Return the (x, y) coordinate for the center point of the cell that contains the specified text.  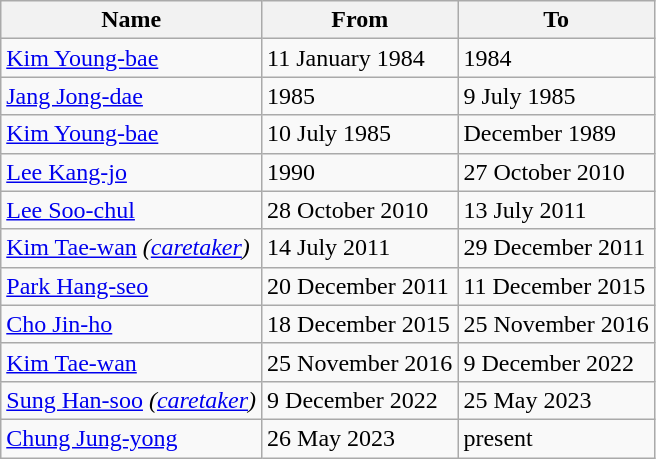
18 December 2015 (360, 324)
From (360, 20)
27 October 2010 (556, 172)
26 May 2023 (360, 438)
13 July 2011 (556, 210)
9 July 1985 (556, 96)
Park Hang-seo (132, 286)
Kim Tae-wan (caretaker) (132, 248)
25 May 2023 (556, 400)
1984 (556, 58)
29 December 2011 (556, 248)
Jang Jong-dae (132, 96)
11 January 1984 (360, 58)
Cho Jin-ho (132, 324)
28 October 2010 (360, 210)
December 1989 (556, 134)
Sung Han-soo (caretaker) (132, 400)
11 December 2015 (556, 286)
Lee Soo-chul (132, 210)
Chung Jung-yong (132, 438)
Kim Tae-wan (132, 362)
present (556, 438)
Lee Kang-jo (132, 172)
Name (132, 20)
20 December 2011 (360, 286)
14 July 2011 (360, 248)
1990 (360, 172)
1985 (360, 96)
10 July 1985 (360, 134)
To (556, 20)
